Determine the [x, y] coordinate at the center of the cell enclosing the given text.  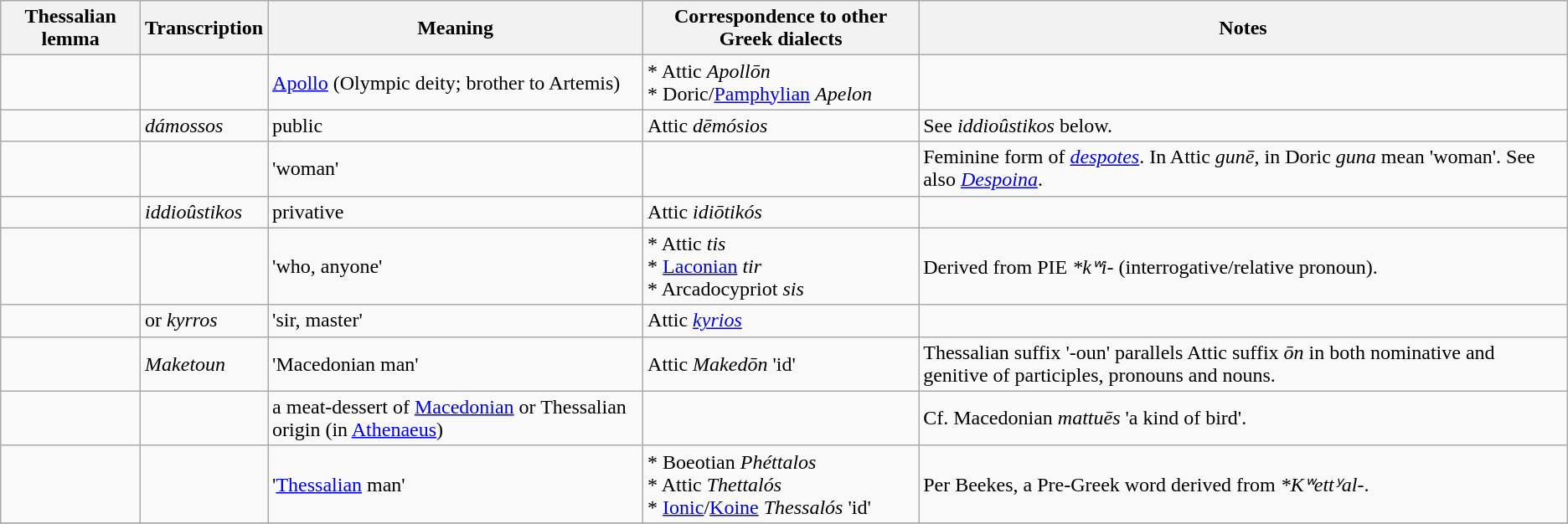
Maketoun [204, 363]
Attic dēmósios [781, 126]
'Thessalian man' [456, 484]
or kyrros [204, 321]
'who, anyone' [456, 266]
Per Beekes, a Pre-Greek word derived from *Kʷettʸal-. [1243, 484]
Thessalian suffix '-oun' parallels Attic suffix ōn in both nominative and genitive of participles, pronouns and nouns. [1243, 363]
a meat-dessert of Macedonian or Thessalian origin (in Athenaeus) [456, 419]
Attic kyrios [781, 321]
* Attic tis * Laconian tir * Arcadocypriot sis [781, 266]
privative [456, 212]
'Macedonian man' [456, 363]
Attic Makedōn 'id' [781, 363]
See iddioûstikos below. [1243, 126]
Cf. Macedonian mattuēs 'a kind of bird'. [1243, 419]
'woman' [456, 169]
Feminine form of despotes. In Attic gunē, in Doric guna mean 'woman'. See also Despoina. [1243, 169]
Attic idiōtikós [781, 212]
Thessalian lemma [70, 28]
public [456, 126]
Apollo (Olympic deity; brother to Artemis) [456, 82]
Notes [1243, 28]
Derived from PIE *kʷi- (interrogative/relative pronoun). [1243, 266]
'sir, master' [456, 321]
dámossos [204, 126]
Transcription [204, 28]
iddioûstikos [204, 212]
* Attic Apollōn * Doric/Pamphylian Apelon [781, 82]
Correspondence to other Greek dialects [781, 28]
* Boeotian Phéttalos * Attic Thettalós * Ionic/Koine Thessalós 'id' [781, 484]
Meaning [456, 28]
